Return [X, Y] of the center of cell containing provided text 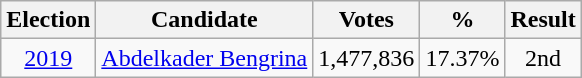
Election [48, 20]
% [462, 20]
2nd [543, 58]
1,477,836 [366, 58]
Abdelkader Bengrina [204, 58]
Candidate [204, 20]
Result [543, 20]
2019 [48, 58]
17.37% [462, 58]
Votes [366, 20]
